Identify which cell holds the provided text, then report its [x, y] central coordinate. 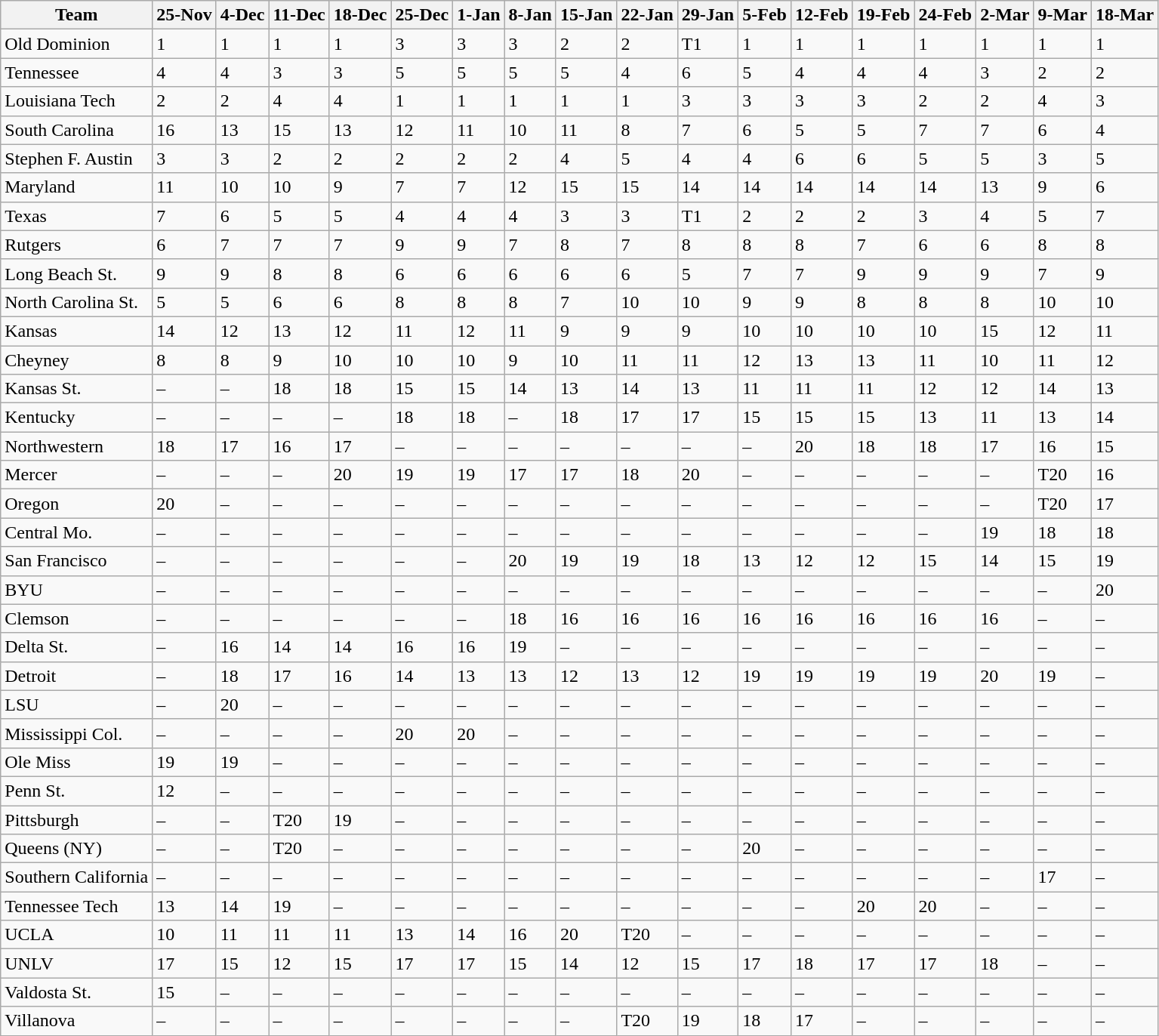
Team [77, 15]
2-Mar [1005, 15]
Kansas [77, 331]
San Francisco [77, 561]
Maryland [77, 187]
11-Dec [299, 15]
Clemson [77, 618]
9-Mar [1062, 15]
Detroit [77, 676]
Southern California [77, 877]
4-Dec [242, 15]
Queens (NY) [77, 849]
Kansas St. [77, 389]
BYU [77, 590]
Kentucky [77, 418]
Tennessee [77, 72]
UCLA [77, 935]
South Carolina [77, 130]
Penn St. [77, 791]
Mississippi Col. [77, 733]
Old Dominion [77, 44]
5-Feb [765, 15]
UNLV [77, 964]
Pittsburgh [77, 819]
Villanova [77, 1021]
18-Dec [360, 15]
19-Feb [883, 15]
North Carolina St. [77, 302]
Rutgers [77, 245]
24-Feb [945, 15]
Oregon [77, 504]
Texas [77, 216]
18-Mar [1124, 15]
Cheyney [77, 360]
12-Feb [821, 15]
25-Dec [422, 15]
Ole Miss [77, 762]
29-Jan [707, 15]
Northwestern [77, 446]
8-Jan [530, 15]
Louisiana Tech [77, 101]
Valdosta St. [77, 992]
Central Mo. [77, 532]
LSU [77, 705]
22-Jan [647, 15]
1-Jan [479, 15]
15-Jan [586, 15]
25-Nov [184, 15]
Delta St. [77, 647]
Long Beach St. [77, 273]
Mercer [77, 475]
Tennessee Tech [77, 906]
Stephen F. Austin [77, 159]
